Provide the (x, y) coordinate of the cell's center where the given text is located.  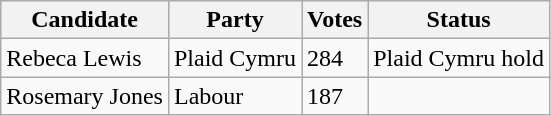
Rosemary Jones (85, 96)
Votes (335, 20)
Rebeca Lewis (85, 58)
Plaid Cymru hold (459, 58)
Labour (234, 96)
Status (459, 20)
Plaid Cymru (234, 58)
Candidate (85, 20)
284 (335, 58)
187 (335, 96)
Party (234, 20)
